Capture the cell that displays the provided text and extract its (X, Y) central coordinate. 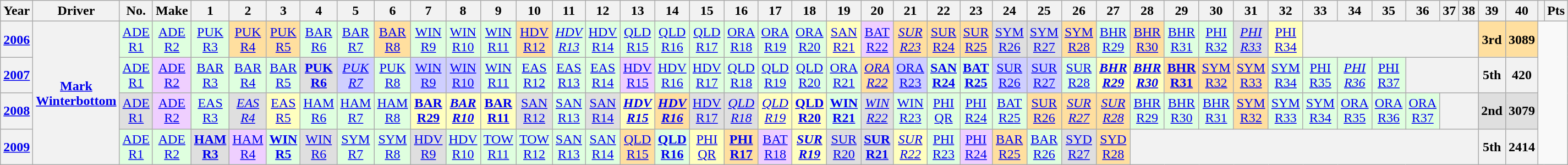
PUKR3 (210, 40)
BARR29 (428, 111)
35 (1389, 11)
37 (1449, 11)
HAMR4 (248, 146)
QLDR17 (706, 40)
BARR10 (463, 111)
Driver (76, 11)
Make (172, 11)
WINR5 (283, 146)
6 (393, 11)
WINR6 (319, 146)
Year (17, 11)
PHIR36 (1355, 75)
29 (1182, 11)
HDVR9 (428, 146)
31 (1251, 11)
SURR23 (911, 40)
EASR13 (569, 75)
Mark Winterbottom (76, 93)
HDVR12 (534, 40)
8 (463, 11)
5 (355, 11)
WINR22 (877, 111)
ORAR21 (844, 75)
BATR18 (775, 146)
BARR3 (210, 75)
PHIR35 (1320, 75)
40 (1522, 11)
25 (1044, 11)
BARR6 (319, 40)
PHIR23 (943, 146)
HAMR8 (393, 111)
ORAR36 (1389, 111)
2 (248, 11)
34 (1355, 11)
12 (603, 11)
2414 (1522, 146)
ORAR23 (911, 75)
WINR23 (911, 111)
BARR7 (355, 40)
BARR11 (498, 111)
9 (498, 11)
15 (706, 11)
2008 (17, 111)
11 (569, 11)
EASR14 (603, 75)
SURR22 (911, 146)
HAMR6 (319, 111)
14 (672, 11)
2nd (1492, 111)
18 (810, 11)
1 (210, 11)
EASR4 (248, 111)
ORAR22 (877, 75)
TOWR12 (534, 146)
SANR24 (943, 75)
SYMR27 (1044, 40)
EASR12 (534, 75)
33 (1320, 11)
BARR4 (248, 75)
SYMR28 (1078, 40)
17 (775, 11)
36 (1423, 11)
BATR22 (877, 40)
PUKR4 (248, 40)
TOWR11 (498, 146)
BARR26 (1044, 146)
24 (1009, 11)
SURR21 (877, 146)
PUKR6 (319, 75)
WINR21 (844, 111)
HDVR10 (463, 146)
20 (877, 11)
22 (943, 11)
SYDR27 (1078, 146)
BARR5 (283, 75)
HAMR3 (210, 146)
PUKR8 (393, 75)
19 (844, 11)
PHIR17 (741, 146)
SURR20 (844, 146)
32 (1285, 11)
SYMR7 (355, 146)
30 (1216, 11)
23 (976, 11)
SANR12 (534, 111)
13 (637, 11)
SYDR28 (1113, 146)
EASR3 (210, 111)
2006 (17, 40)
21 (911, 11)
420 (1522, 75)
SANR21 (844, 40)
3089 (1522, 40)
7 (428, 11)
Pts (1556, 11)
EASR5 (283, 111)
SURR24 (943, 40)
3079 (1522, 111)
SYMR26 (1009, 40)
ORAR18 (741, 40)
27 (1113, 11)
BARR25 (1009, 146)
HDVR14 (603, 40)
PHIR37 (1389, 75)
26 (1078, 11)
38 (1469, 11)
ORAR19 (775, 40)
SURR25 (976, 40)
PHIR34 (1285, 40)
HDVR13 (569, 40)
4 (319, 11)
BARR8 (393, 40)
ORAR35 (1355, 111)
2009 (17, 146)
28 (1147, 11)
3rd (1492, 40)
PHIR32 (1216, 40)
2007 (17, 75)
PHIR33 (1251, 40)
No. (136, 11)
HAMR7 (355, 111)
16 (741, 11)
3 (283, 11)
PUKR5 (283, 40)
PUKR7 (355, 75)
10 (534, 11)
SYMR8 (393, 146)
ORAR20 (810, 40)
ORAR37 (1423, 111)
39 (1492, 11)
SURR19 (810, 146)
